For the text-containing cell, return its midpoint in [X, Y] coordinate format. 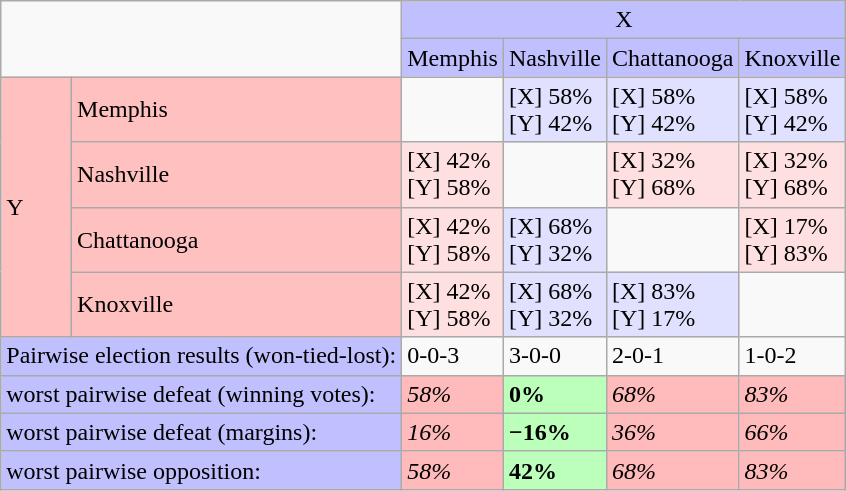
[X] 17% [Y] 83% [792, 240]
worst pairwise defeat (winning votes): [202, 394]
66% [792, 432]
worst pairwise defeat (margins): [202, 432]
0-0-3 [453, 356]
36% [673, 432]
Y [36, 207]
16% [453, 432]
−16% [554, 432]
2-0-1 [673, 356]
3-0-0 [554, 356]
0% [554, 394]
42% [554, 470]
[X] 83% [Y] 17% [673, 304]
Pairwise election results (won-tied-lost): [202, 356]
worst pairwise opposition: [202, 470]
1-0-2 [792, 356]
X [624, 20]
